Search for the cell housing the specified text and yield its [X, Y] center coordinate. 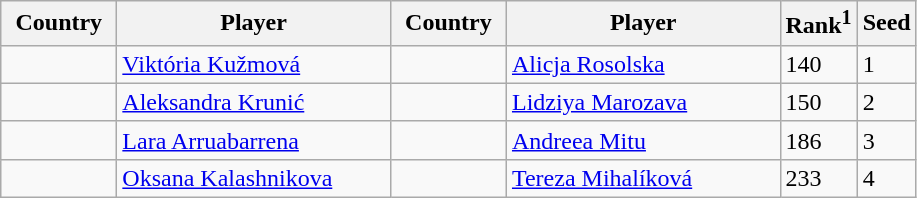
Rank1 [818, 24]
Andreea Mitu [643, 140]
Aleksandra Krunić [254, 102]
Lidziya Marozava [643, 102]
1 [886, 64]
Alicja Rosolska [643, 64]
186 [818, 140]
140 [818, 64]
Tereza Mihalíková [643, 178]
Lara Arruabarrena [254, 140]
Seed [886, 24]
233 [818, 178]
Oksana Kalashnikova [254, 178]
150 [818, 102]
Viktória Kužmová [254, 64]
4 [886, 178]
2 [886, 102]
3 [886, 140]
